Return the (X, Y) coordinate for the center point of the cell that contains the specified text.  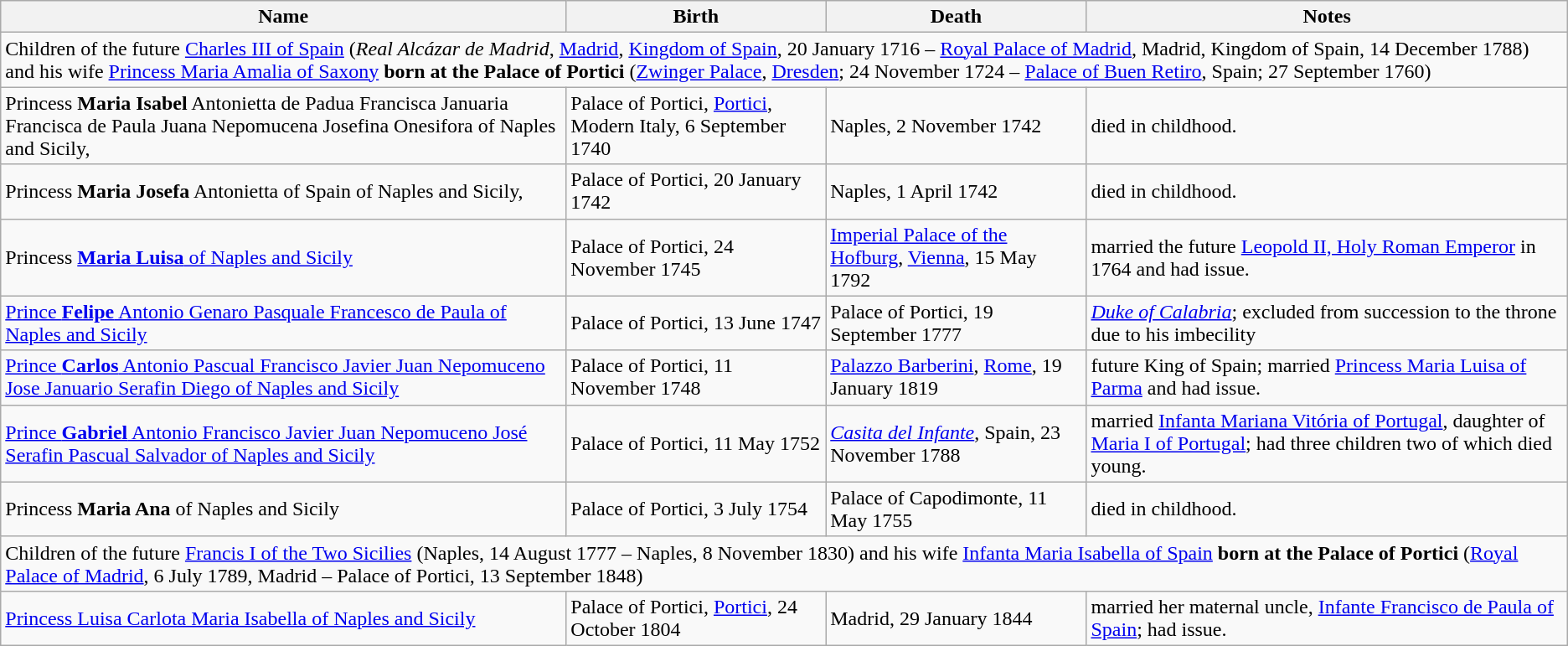
married the future Leopold II, Holy Roman Emperor in 1764 and had issue. (1327, 257)
Naples, 1 April 1742 (957, 191)
Madrid, 29 January 1844 (957, 618)
Prince Carlos Antonio Pascual Francisco Javier Juan Nepomuceno Jose Januario Serafin Diego of Naples and Sicily (283, 377)
Duke of Calabria; excluded from succession to the throne due to his imbecility (1327, 323)
Palace of Portici, 11 November 1748 (696, 377)
married her maternal uncle, Infante Francisco de Paula of Spain; had issue. (1327, 618)
Casita del Infante, Spain, 23 November 1788 (957, 443)
Palace of Portici, 19 September 1777 (957, 323)
Palazzo Barberini, Rome, 19 January 1819 (957, 377)
Princess Maria Josefa Antonietta of Spain of Naples and Sicily, (283, 191)
Prince Felipe Antonio Genaro Pasquale Francesco de Paula of Naples and Sicily (283, 323)
Palace of Portici, 20 January 1742 (696, 191)
Birth (696, 17)
Princess Luisa Carlota Maria Isabella of Naples and Sicily (283, 618)
Death (957, 17)
Notes (1327, 17)
Palace of Portici, Portici, Modern Italy, 6 September 1740 (696, 126)
Name (283, 17)
married Infanta Mariana Vitória of Portugal, daughter of Maria I of Portugal; had three children two of which died young. (1327, 443)
Naples, 2 November 1742 (957, 126)
future King of Spain; married Princess Maria Luisa of Parma and had issue. (1327, 377)
Palace of Portici, 13 June 1747 (696, 323)
Princess Maria Luisa of Naples and Sicily (283, 257)
Palace of Capodimonte, 11 May 1755 (957, 509)
Palace of Portici, 3 July 1754 (696, 509)
Palace of Portici, 24 November 1745 (696, 257)
Prince Gabriel Antonio Francisco Javier Juan Nepomuceno José Serafin Pascual Salvador of Naples and Sicily (283, 443)
Princess Maria Ana of Naples and Sicily (283, 509)
Palace of Portici, 11 May 1752 (696, 443)
Palace of Portici, Portici, 24 October 1804 (696, 618)
Princess Maria Isabel Antonietta de Padua Francisca Januaria Francisca de Paula Juana Nepomucena Josefina Onesifora of Naples and Sicily, (283, 126)
Imperial Palace of the Hofburg, Vienna, 15 May 1792 (957, 257)
